Provide the (X, Y) coordinate of the cell's center where the given text is located.  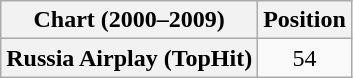
54 (305, 58)
Position (305, 20)
Russia Airplay (TopHit) (130, 58)
Chart (2000–2009) (130, 20)
